Return the (x, y) coordinate for the center point of the cell that contains the specified text.  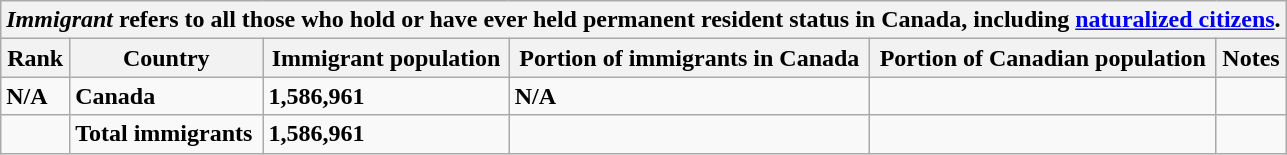
Immigrant refers to all those who hold or have ever held permanent resident status in Canada, including naturalized citizens. (644, 20)
Country (166, 58)
Canada (166, 96)
Total immigrants (166, 134)
Portion of immigrants in Canada (690, 58)
Rank (36, 58)
Immigrant population (386, 58)
Notes (1251, 58)
Portion of Canadian population (1043, 58)
